Provide the (X, Y) coordinate of the cell's center where the given text is located.  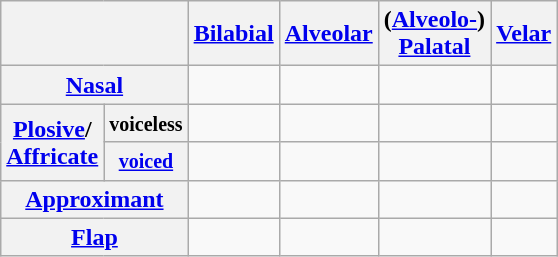
Plosive/Affricate (52, 142)
voiced (146, 161)
Flap (94, 237)
Approximant (94, 199)
Bilabial (234, 34)
Nasal (94, 85)
Alveolar (328, 34)
voiceless (146, 123)
(Alveolo-)Palatal (434, 34)
Velar (524, 34)
